Provide the [x, y] coordinate of the cell's center where the given text is located.  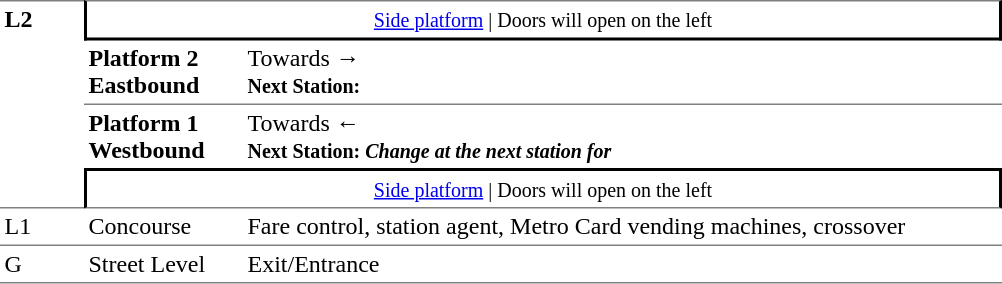
L2 [42, 104]
Fare control, station agent, Metro Card vending machines, crossover [622, 226]
G [42, 264]
Platform 1Westbound [164, 136]
Platform 2Eastbound [164, 72]
Street Level [164, 264]
Exit/Entrance [622, 264]
L1 [42, 226]
Towards → Next Station: [622, 72]
Concourse [164, 226]
Towards ← Next Station: Change at the next station for [622, 136]
